Determine the [X, Y] coordinate at the center of the cell enclosing the given text.  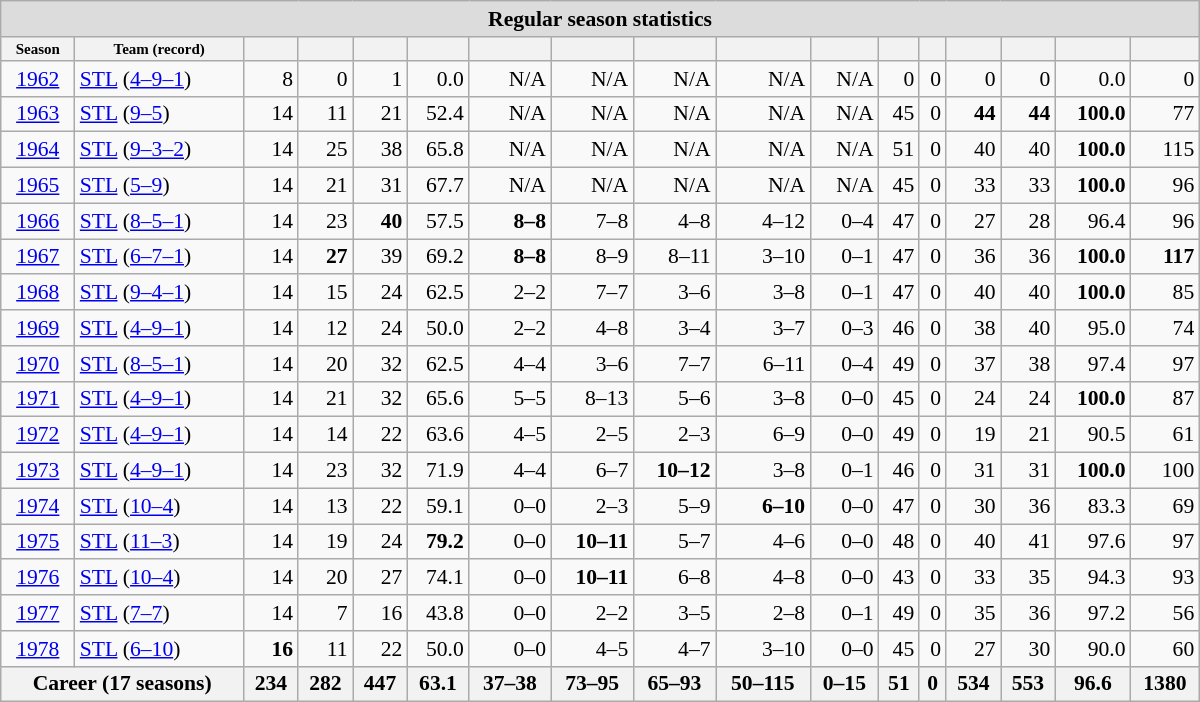
63.1 [438, 684]
STL (9–4–1) [160, 292]
67.7 [438, 185]
7 [326, 613]
90.0 [1092, 648]
8–9 [592, 256]
6–11 [764, 363]
6–8 [674, 577]
1975 [38, 542]
74 [1166, 328]
3–5 [674, 613]
1971 [38, 399]
28 [1028, 221]
1976 [38, 577]
2–5 [592, 435]
97.4 [1092, 363]
1973 [38, 470]
5–9 [674, 506]
1963 [38, 114]
1969 [38, 328]
0–3 [844, 328]
1964 [38, 150]
8–13 [592, 399]
4–12 [764, 221]
115 [1166, 150]
5–7 [674, 542]
43.8 [438, 613]
8 [272, 78]
59.1 [438, 506]
95.0 [1092, 328]
74.1 [438, 577]
10–12 [674, 470]
6–9 [764, 435]
1968 [38, 292]
5–6 [674, 399]
96.6 [1092, 684]
1970 [38, 363]
117 [1166, 256]
77 [1166, 114]
65.8 [438, 150]
6–10 [764, 506]
Season [38, 48]
STL (6–7–1) [160, 256]
1380 [1166, 684]
48 [900, 542]
97.6 [1092, 542]
5–5 [510, 399]
63.6 [438, 435]
STL (7–7) [160, 613]
1974 [38, 506]
56 [1166, 613]
37 [974, 363]
447 [380, 684]
3–4 [674, 328]
Career (17 seasons) [122, 684]
79.2 [438, 542]
73–95 [592, 684]
1 [380, 78]
1966 [38, 221]
83.3 [1092, 506]
1977 [38, 613]
1972 [38, 435]
93 [1166, 577]
69 [1166, 506]
1962 [38, 78]
96.4 [1092, 221]
60 [1166, 648]
71.9 [438, 470]
1965 [38, 185]
STL (6–10) [160, 648]
STL (5–9) [160, 185]
52.4 [438, 114]
65–93 [674, 684]
12 [326, 328]
15 [326, 292]
65.6 [438, 399]
282 [326, 684]
39 [380, 256]
4–6 [764, 542]
Team (record) [160, 48]
1967 [38, 256]
STL (9–3–2) [160, 150]
97.2 [1092, 613]
1978 [38, 648]
37–38 [510, 684]
90.5 [1092, 435]
553 [1028, 684]
STL (11–3) [160, 542]
85 [1166, 292]
94.3 [1092, 577]
41 [1028, 542]
6–7 [592, 470]
3–7 [764, 328]
43 [900, 577]
57.5 [438, 221]
8–11 [674, 256]
234 [272, 684]
50–115 [764, 684]
61 [1166, 435]
0–15 [844, 684]
87 [1166, 399]
69.2 [438, 256]
7–8 [592, 221]
4–7 [674, 648]
2–8 [764, 613]
STL (9–5) [160, 114]
100 [1166, 470]
534 [974, 684]
Regular season statistics [600, 19]
25 [326, 150]
13 [326, 506]
